Search for the cell housing the specified text and yield its [X, Y] center coordinate. 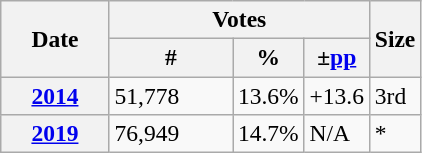
+13.6 [336, 95]
Date [55, 38]
Votes [239, 19]
# [170, 57]
N/A [336, 133]
2014 [55, 95]
% [268, 57]
13.6% [268, 95]
3rd [394, 95]
14.7% [268, 133]
±pp [336, 57]
2019 [55, 133]
* [394, 133]
Size [394, 38]
76,949 [170, 133]
51,778 [170, 95]
